Locate the cell with the specified text and output its [X, Y] center coordinate. 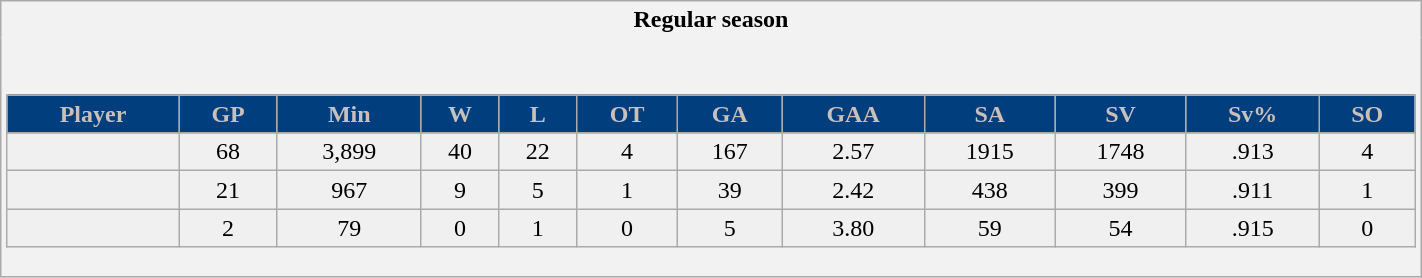
W [460, 114]
68 [228, 152]
54 [1120, 228]
967 [349, 190]
.911 [1253, 190]
3,899 [349, 152]
2 [228, 228]
GP [228, 114]
167 [730, 152]
Min [349, 114]
OT [626, 114]
GA [730, 114]
Sv% [1253, 114]
59 [990, 228]
Player [93, 114]
399 [1120, 190]
L [538, 114]
3.80 [854, 228]
Regular season [711, 20]
2.42 [854, 190]
SO [1368, 114]
SV [1120, 114]
1915 [990, 152]
1748 [1120, 152]
79 [349, 228]
2.57 [854, 152]
.913 [1253, 152]
SA [990, 114]
22 [538, 152]
438 [990, 190]
39 [730, 190]
GAA [854, 114]
.915 [1253, 228]
9 [460, 190]
40 [460, 152]
21 [228, 190]
